Detect which cell encompasses the target text, then output its [X, Y] center coordinate. 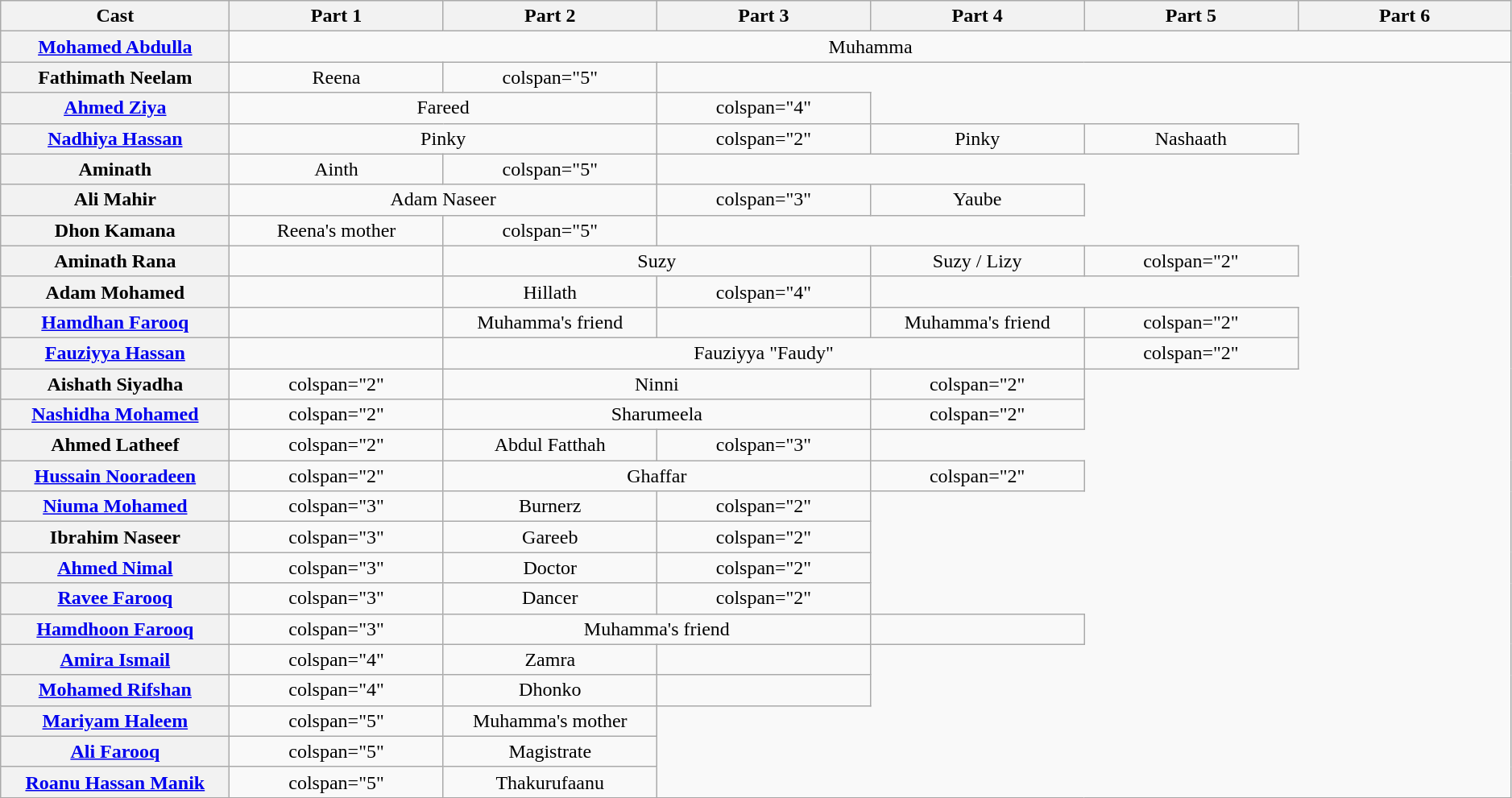
Fauziyya "Faudy" [764, 353]
Cast [115, 16]
Nashidha Mohamed [115, 415]
Part 1 [337, 16]
Niuma Mohamed [115, 507]
Fathimath Neelam [115, 77]
Hamdhan Farooq [115, 322]
Fareed [443, 108]
Nadhiya Hassan [115, 139]
Doctor [549, 568]
Part 3 [764, 16]
Hamdhoon Farooq [115, 629]
Dancer [549, 598]
Thakurufaanu [549, 782]
Part 5 [1191, 16]
Muhamma's mother [549, 721]
Dhonko [549, 690]
Reena [337, 77]
Hussain Nooradeen [115, 476]
Ali Mahir [115, 200]
Ali Farooq [115, 751]
Ninni [657, 384]
Part 4 [978, 16]
Burnerz [549, 507]
Ahmed Nimal [115, 568]
Suzy [657, 261]
Adam Mohamed [115, 291]
Fauziyya Hassan [115, 353]
Gareeb [549, 537]
Sharumeela [657, 415]
Part 6 [1405, 16]
Suzy / Lizy [978, 261]
Amira Ismail [115, 659]
Magistrate [549, 751]
Nashaath [1191, 139]
Reena's mother [337, 230]
Ghaffar [657, 476]
Ahmed Ziya [115, 108]
Mohamed Abdulla [115, 47]
Ahmed Latheef [115, 445]
Ainth [337, 169]
Adam Naseer [443, 200]
Zamra [549, 659]
Dhon Kamana [115, 230]
Muhamma [870, 47]
Aminath Rana [115, 261]
Abdul Fatthah [549, 445]
Yaube [978, 200]
Ravee Farooq [115, 598]
Hillath [549, 291]
Mariyam Haleem [115, 721]
Part 2 [549, 16]
Aminath [115, 169]
Ibrahim Naseer [115, 537]
Aishath Siyadha [115, 384]
Mohamed Rifshan [115, 690]
Roanu Hassan Manik [115, 782]
